Capture the cell that displays the provided text and extract its [X, Y] central coordinate. 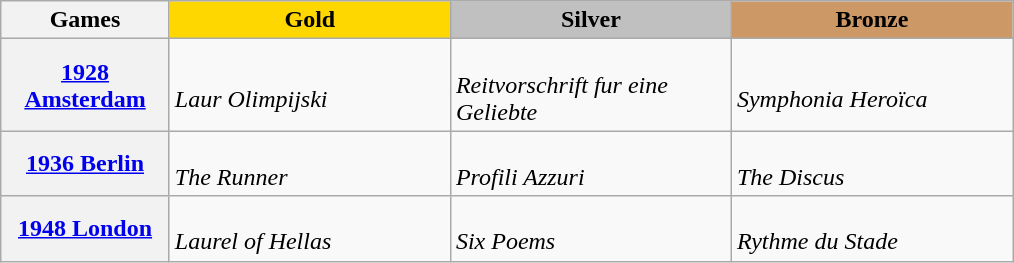
The Runner [310, 164]
Silver [590, 20]
Six Poems [590, 228]
Symphonia Heroïca [872, 85]
Profili Azzuri [590, 164]
Laurel of Hellas [310, 228]
1936 Berlin [86, 164]
Games [86, 20]
Rythme du Stade [872, 228]
Reitvorschrift fur eine Geliebte [590, 85]
1948 London [86, 228]
Gold [310, 20]
Laur Olimpijski [310, 85]
1928 Amsterdam [86, 85]
The Discus [872, 164]
Bronze [872, 20]
